Find where the given text appears and provide that cell's center as [X, Y] coordinate. 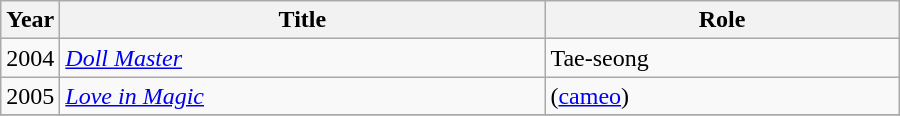
2004 [30, 58]
2005 [30, 96]
Doll Master [302, 58]
Role [722, 20]
Tae-seong [722, 58]
Year [30, 20]
Title [302, 20]
Love in Magic [302, 96]
(cameo) [722, 96]
